Detect which cell encompasses the target text, then output its (X, Y) center coordinate. 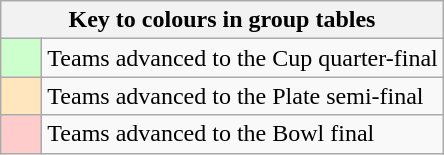
Key to colours in group tables (222, 20)
Teams advanced to the Bowl final (242, 134)
Teams advanced to the Cup quarter-final (242, 58)
Teams advanced to the Plate semi-final (242, 96)
